Return [x, y] of the center of cell containing provided text 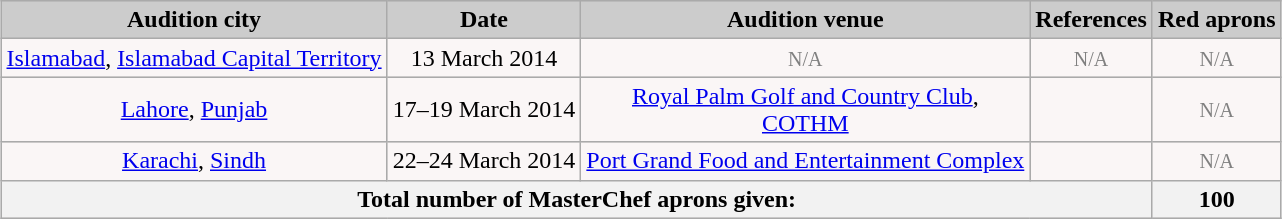
Total number of MasterChef aprons given: [576, 199]
Royal Palm Golf and Country Club, COTHM [806, 110]
Karachi, Sindh [194, 161]
References [1092, 20]
Audition venue [806, 20]
22–24 March 2014 [484, 161]
Red aprons [1216, 20]
Port Grand Food and Entertainment Complex [806, 161]
Lahore, Punjab [194, 110]
13 March 2014 [484, 58]
Date [484, 20]
Islamabad, Islamabad Capital Territory [194, 58]
17–19 March 2014 [484, 110]
Audition city [194, 20]
100 [1216, 199]
